Detect which cell encompasses the target text, then output its [x, y] center coordinate. 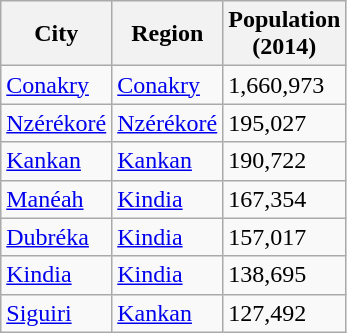
167,354 [284, 199]
1,660,973 [284, 85]
Manéah [56, 199]
Dubréka [56, 237]
195,027 [284, 123]
Siguiri [56, 313]
157,017 [284, 237]
138,695 [284, 275]
City [56, 34]
Region [168, 34]
127,492 [284, 313]
Population(2014) [284, 34]
190,722 [284, 161]
